Provide the (X, Y) coordinate of the cell's center where the given text is located.  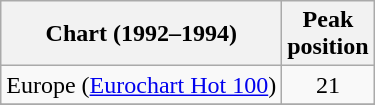
Europe (Eurochart Hot 100) (142, 85)
Peakposition (328, 34)
21 (328, 85)
Chart (1992–1994) (142, 34)
